Extract the [X, Y] coordinate from the center of the cell holding the provided text.  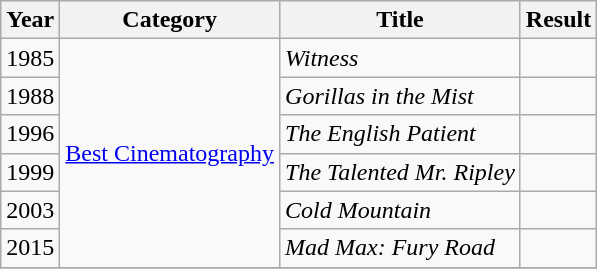
2003 [30, 210]
The Talented Mr. Ripley [400, 172]
Category [170, 20]
Witness [400, 58]
1988 [30, 96]
Mad Max: Fury Road [400, 248]
Best Cinematography [170, 153]
2015 [30, 248]
1985 [30, 58]
The English Patient [400, 134]
Title [400, 20]
Gorillas in the Mist [400, 96]
Result [558, 20]
1996 [30, 134]
Year [30, 20]
1999 [30, 172]
Cold Mountain [400, 210]
